Capture the cell that displays the provided text and extract its [X, Y] central coordinate. 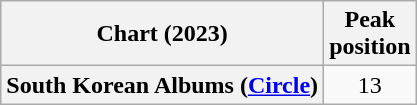
Chart (2023) [162, 34]
13 [370, 85]
Peakposition [370, 34]
South Korean Albums (Circle) [162, 85]
